Pinpoint the cell where the given text exists, returning its [x, y] midpoint coordinate. 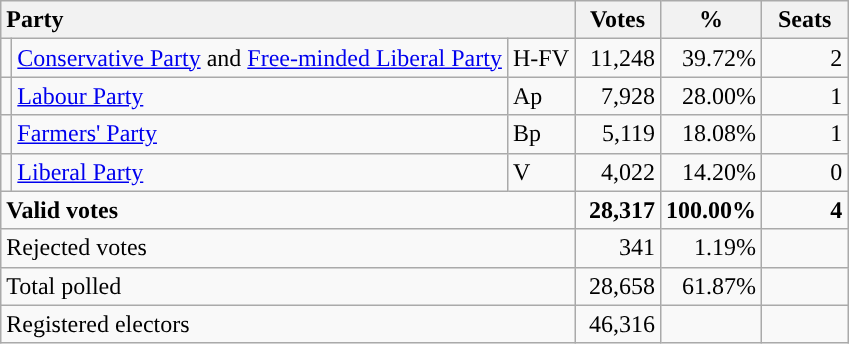
5,119 [617, 134]
61.87% [712, 286]
100.00% [712, 210]
V [540, 172]
39.72% [712, 58]
7,928 [617, 96]
Seats [805, 20]
28,658 [617, 286]
18.08% [712, 134]
28,317 [617, 210]
Votes [617, 20]
Valid votes [288, 210]
Total polled [288, 286]
H-FV [540, 58]
Party [288, 20]
28.00% [712, 96]
Conservative Party and Free-minded Liberal Party [260, 58]
Ap [540, 96]
46,316 [617, 324]
4,022 [617, 172]
2 [805, 58]
11,248 [617, 58]
Bp [540, 134]
1.19% [712, 248]
4 [805, 210]
14.20% [712, 172]
Labour Party [260, 96]
0 [805, 172]
% [712, 20]
Liberal Party [260, 172]
341 [617, 248]
Rejected votes [288, 248]
Farmers' Party [260, 134]
Registered electors [288, 324]
